From the cell containing the given text, extract its center point as (x, y) coordinate. 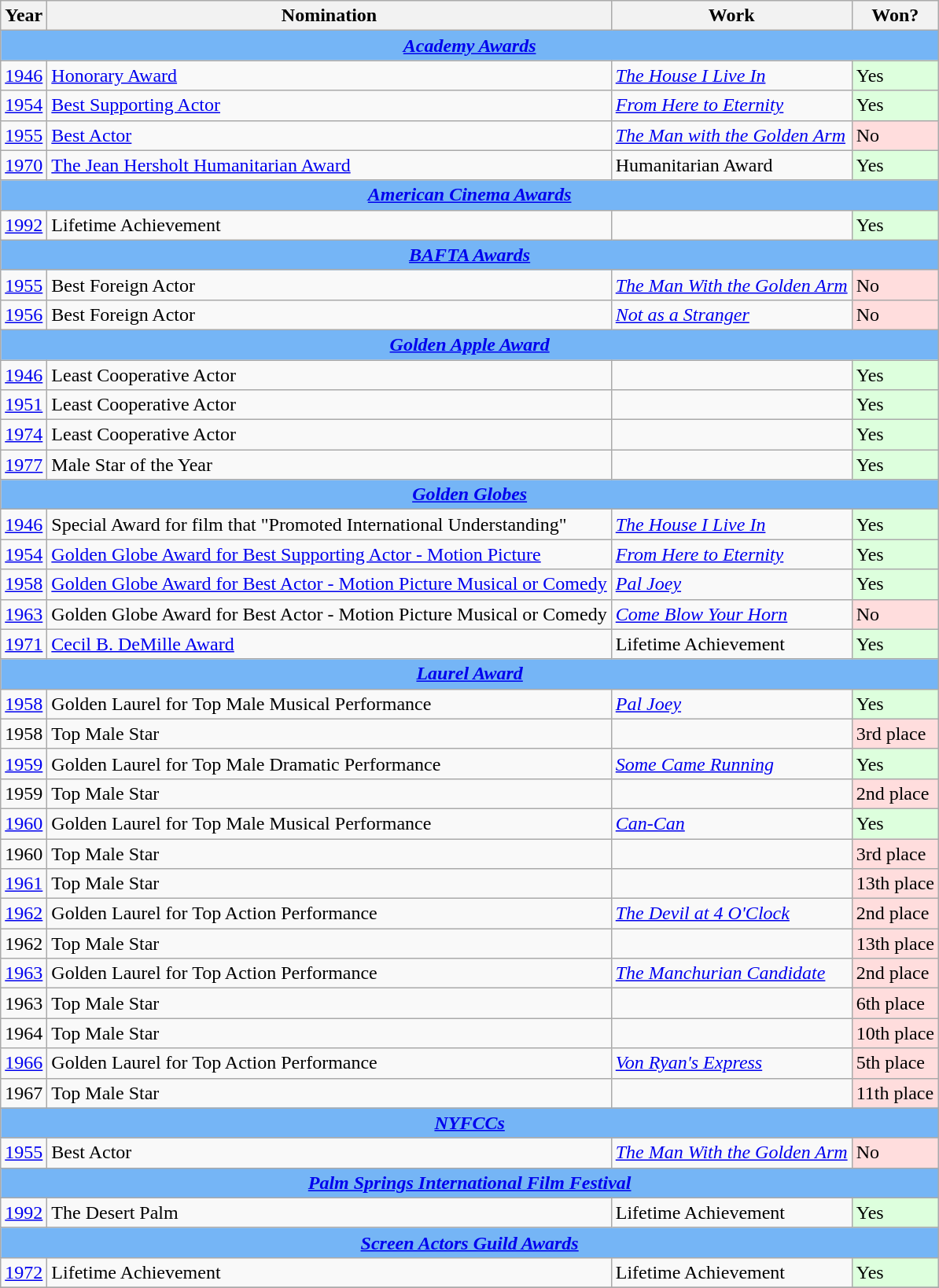
1967 (24, 1093)
5th place (895, 1063)
The Jean Hersholt Humanitarian Award (329, 165)
Won? (895, 16)
1970 (24, 165)
1951 (24, 405)
1964 (24, 1033)
Golden Globes (470, 495)
Work (731, 16)
Special Award for film that "Promoted International Understanding" (329, 524)
Honorary Award (329, 75)
Humanitarian Award (731, 165)
Best Supporting Actor (329, 105)
Von Ryan's Express (731, 1063)
The Man with the Golden Arm (731, 135)
The Devil at 4 O'Clock (731, 914)
Not as a Stranger (731, 315)
Laurel Award (470, 674)
BAFTA Awards (470, 255)
Academy Awards (470, 46)
1972 (24, 1272)
The Desert Palm (329, 1213)
6th place (895, 1003)
10th place (895, 1033)
American Cinema Awards (470, 195)
1977 (24, 465)
Come Blow Your Horn (731, 614)
1974 (24, 435)
Golden Globe Award for Best Supporting Actor - Motion Picture (329, 554)
1971 (24, 644)
1956 (24, 315)
1961 (24, 884)
NYFCCs (470, 1123)
Can-Can (731, 823)
Golden Laurel for Top Male Dramatic Performance (329, 764)
Nomination (329, 16)
Some Came Running (731, 764)
Male Star of the Year (329, 465)
Screen Actors Guild Awards (470, 1242)
Palm Springs International Film Festival (470, 1183)
Cecil B. DeMille Award (329, 644)
Year (24, 16)
Golden Apple Award (470, 344)
11th place (895, 1093)
1966 (24, 1063)
The Manchurian Candidate (731, 973)
